Output the (x, y) coordinate of the center of the cell containing the given text.  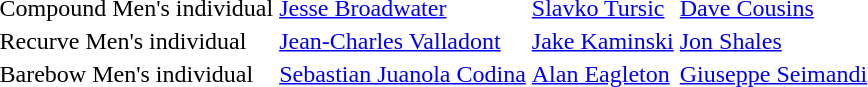
Jon Shales (773, 41)
Jean-Charles Valladont (403, 41)
Jake Kaminski (602, 41)
